Output the (x, y) coordinate of the center of the cell containing the given text.  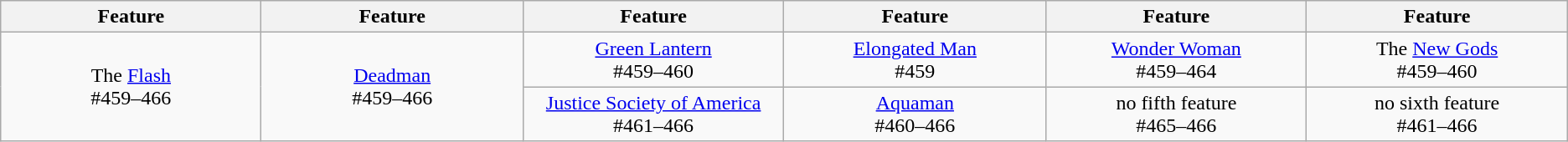
no sixth feature#461–466 (1437, 114)
The New Gods#459–460 (1437, 60)
Justice Society of America#461–466 (653, 114)
Elongated Man#459 (915, 60)
Green Lantern#459–460 (653, 60)
no fifth feature#465–466 (1176, 114)
The Flash#459–466 (131, 87)
Deadman#459–466 (392, 87)
Wonder Woman#459–464 (1176, 60)
Aquaman#460–466 (915, 114)
